Detect which cell encompasses the target text, then output its (X, Y) center coordinate. 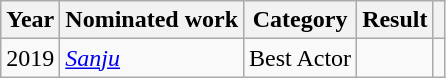
2019 (30, 58)
Best Actor (300, 58)
Result (395, 20)
Nominated work (152, 20)
Year (30, 20)
Category (300, 20)
Sanju (152, 58)
